Output the (X, Y) coordinate of the center of the cell containing the given text.  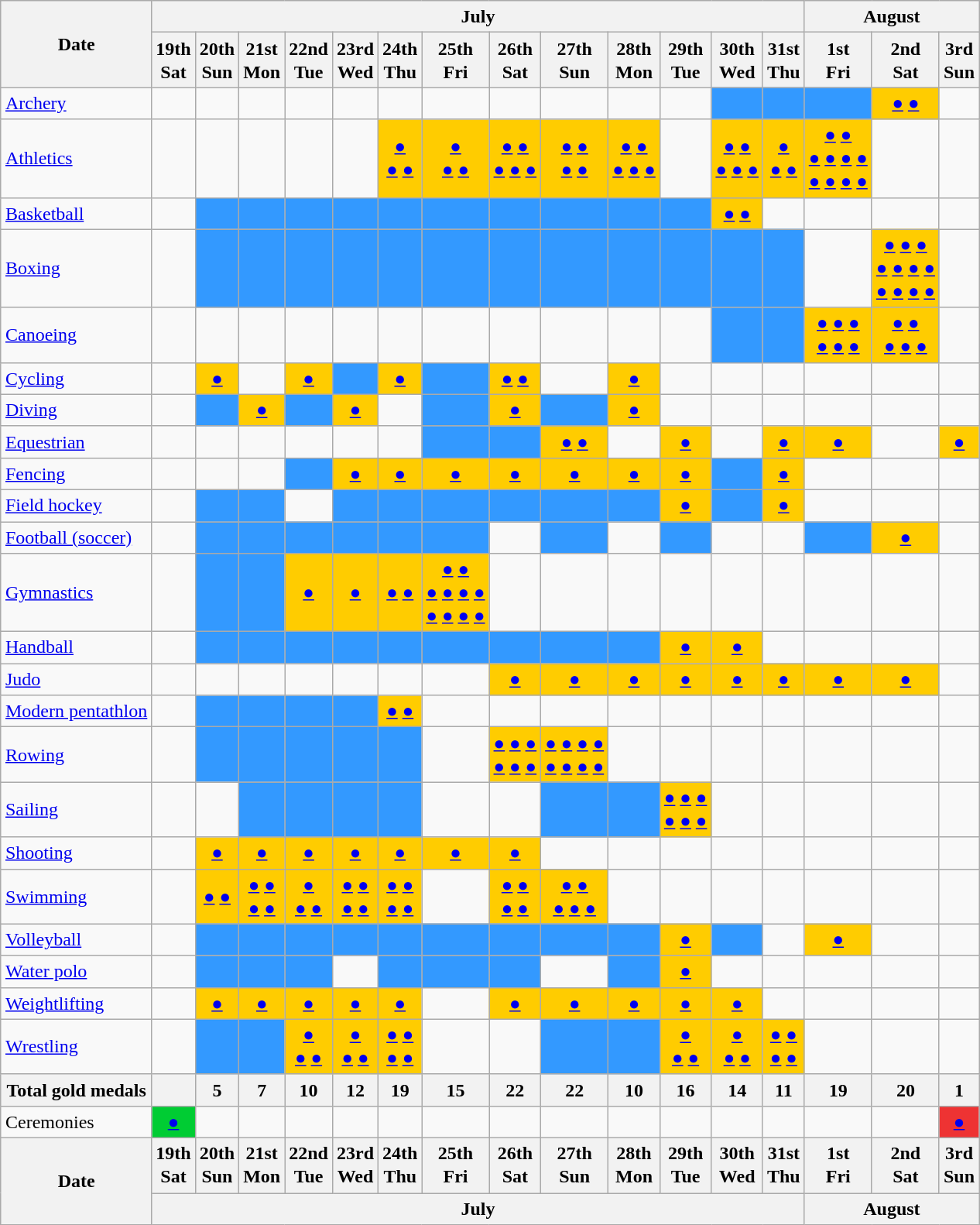
Gymnastics (76, 593)
15 (455, 1090)
Handball (76, 647)
Cycling (76, 378)
Volleyball (76, 940)
Judo (76, 680)
Rowing (76, 754)
16 (686, 1090)
20 (906, 1090)
Athletics (76, 158)
Ceremonies (76, 1121)
Football (soccer) (76, 537)
5 (217, 1090)
● ● ●● ● ● ●● ● ● ● (906, 268)
Field hockey (76, 505)
11 (783, 1090)
Diving (76, 410)
Wrestling (76, 1047)
1 (958, 1090)
Weightlifting (76, 1004)
Equestrian (76, 441)
14 (737, 1090)
● ● ● ●● ● ● ● (574, 754)
Boxing (76, 268)
Canoeing (76, 335)
Basketball (76, 214)
7 (262, 1090)
Archery (76, 104)
12 (355, 1090)
Shooting (76, 853)
Swimming (76, 897)
Total gold medals (76, 1090)
Fencing (76, 474)
Modern pentathlon (76, 711)
Sailing (76, 810)
Water polo (76, 971)
